Return (x, y) of the center of cell containing provided text 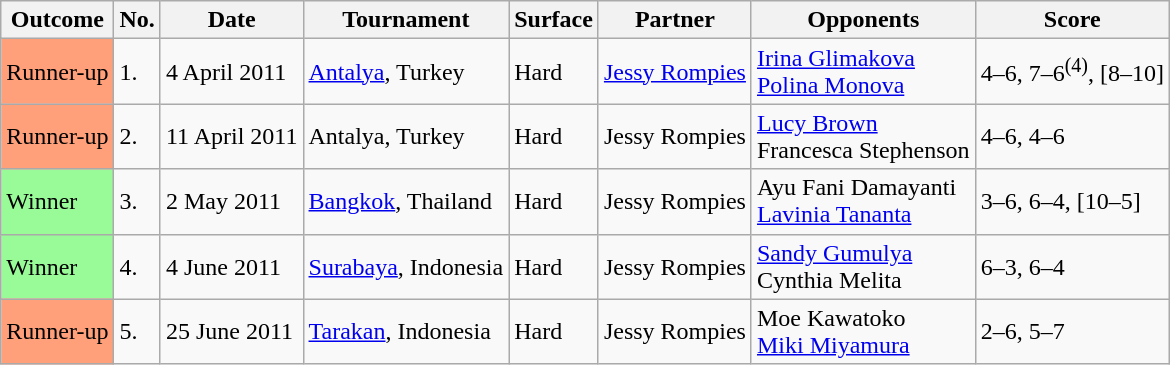
4 April 2011 (232, 72)
3–6, 6–4, [10–5] (1072, 202)
25 June 2011 (232, 332)
4. (137, 266)
Surface (554, 20)
4 June 2011 (232, 266)
1. (137, 72)
2 May 2011 (232, 202)
3. (137, 202)
Surabaya, Indonesia (406, 266)
Opponents (863, 20)
Partner (674, 20)
6–3, 6–4 (1072, 266)
Date (232, 20)
2. (137, 136)
Score (1072, 20)
Tarakan, Indonesia (406, 332)
Ayu Fani Damayanti Lavinia Tananta (863, 202)
Sandy Gumulya Cynthia Melita (863, 266)
Outcome (58, 20)
No. (137, 20)
2–6, 5–7 (1072, 332)
Irina Glimakova Polina Monova (863, 72)
Bangkok, Thailand (406, 202)
Lucy Brown Francesca Stephenson (863, 136)
4–6, 7–6(4), [8–10] (1072, 72)
11 April 2011 (232, 136)
Moe Kawatoko Miki Miyamura (863, 332)
5. (137, 332)
4–6, 4–6 (1072, 136)
Tournament (406, 20)
